Scan for the cell matching the given text and deliver its (x, y) coordinate at center. 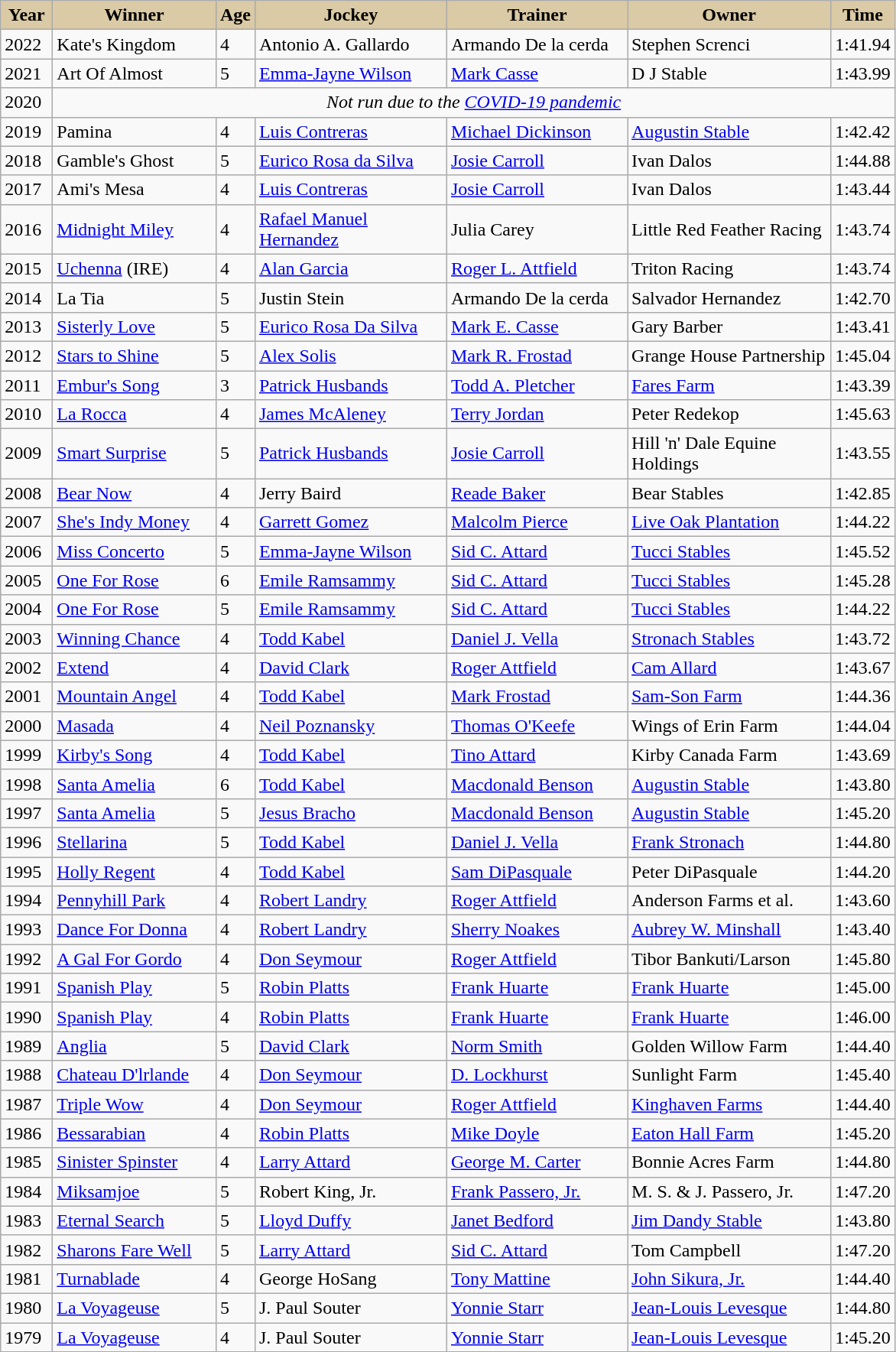
2012 (27, 356)
Garrett Gomez (350, 522)
1998 (27, 784)
2002 (27, 668)
Time (863, 15)
2020 (27, 102)
Sam DiPasquale (537, 871)
Masada (135, 726)
1:43.72 (863, 639)
1997 (27, 813)
1:45.40 (863, 1075)
D J Stable (729, 73)
Pennyhill Park (135, 901)
1:45.28 (863, 580)
Jerry Baird (350, 493)
Julia Carey (537, 229)
Mountain Angel (135, 697)
Rafael Manuel Hernandez (350, 229)
Frank Stronach (729, 842)
2018 (27, 161)
2011 (27, 385)
D. Lockhurst (537, 1075)
1985 (27, 1162)
2008 (27, 493)
Eurico Rosa Da Silva (350, 327)
Eurico Rosa da Silva (350, 161)
George M. Carter (537, 1162)
Extend (135, 668)
2014 (27, 297)
2009 (27, 454)
John Sikura, Jr. (729, 1279)
Mike Doyle (537, 1133)
2010 (27, 414)
1:45.04 (863, 356)
Jockey (350, 15)
1:43.69 (863, 755)
1:44.04 (863, 726)
Lloyd Duffy (350, 1220)
Fares Farm (729, 385)
Anglia (135, 1046)
Stronach Stables (729, 639)
1:43.40 (863, 930)
Bear Now (135, 493)
Year (27, 15)
1993 (27, 930)
2015 (27, 268)
1989 (27, 1046)
1992 (27, 959)
1983 (27, 1220)
1:45.00 (863, 988)
Bessarabian (135, 1133)
1988 (27, 1075)
1991 (27, 988)
1:44.88 (863, 161)
Kinghaven Farms (729, 1104)
1990 (27, 1017)
Live Oak Plantation (729, 522)
1:45.80 (863, 959)
3 (235, 385)
Stellarina (135, 842)
Terry Jordan (537, 414)
Miss Concerto (135, 551)
Tom Campbell (729, 1250)
Sherry Noakes (537, 930)
Dance For Donna (135, 930)
James McAleney (350, 414)
Tony Mattine (537, 1279)
Sam-Son Farm (729, 697)
1996 (27, 842)
Peter DiPasquale (729, 871)
Jim Dandy Stable (729, 1220)
Malcolm Pierce (537, 522)
Frank Passero, Jr. (537, 1191)
Grange House Partnership (729, 356)
1979 (27, 1337)
Not run due to the COVID-19 pandemic (474, 102)
1:43.44 (863, 190)
She's Indy Money (135, 522)
1:43.99 (863, 73)
2016 (27, 229)
Janet Bedford (537, 1220)
Robert King, Jr. (350, 1191)
Jesus Bracho (350, 813)
1:43.60 (863, 901)
2019 (27, 132)
Tibor Bankuti/Larson (729, 959)
1:43.41 (863, 327)
M. S. & J. Passero, Jr. (729, 1191)
1:45.52 (863, 551)
Peter Redekop (729, 414)
Mark Casse (537, 73)
Todd A. Pletcher (537, 385)
2007 (27, 522)
2004 (27, 609)
La Rocca (135, 414)
Antonio A. Gallardo (350, 44)
Michael Dickinson (537, 132)
Gary Barber (729, 327)
Age (235, 15)
Triton Racing (729, 268)
Triple Wow (135, 1104)
1:44.20 (863, 871)
Norm Smith (537, 1046)
2006 (27, 551)
Sunlight Farm (729, 1075)
2003 (27, 639)
La Tia (135, 297)
Mark E. Casse (537, 327)
Mark R. Frostad (537, 356)
1982 (27, 1250)
2000 (27, 726)
Embur's Song (135, 385)
Smart Surprise (135, 454)
Kate's Kingdom (135, 44)
1:42.42 (863, 132)
Eternal Search (135, 1220)
2005 (27, 580)
1:46.00 (863, 1017)
Eaton Hall Farm (729, 1133)
1999 (27, 755)
Tino Attard (537, 755)
1994 (27, 901)
A Gal For Gordo (135, 959)
2021 (27, 73)
2017 (27, 190)
Anderson Farms et al. (729, 901)
Kirby Canada Farm (729, 755)
Bonnie Acres Farm (729, 1162)
Reade Baker (537, 493)
2001 (27, 697)
Miksamjoe (135, 1191)
Roger L. Attfield (537, 268)
1981 (27, 1279)
Turnablade (135, 1279)
Aubrey W. Minshall (729, 930)
Midnight Miley (135, 229)
Art Of Almost (135, 73)
Salvador Hernandez (729, 297)
Owner (729, 15)
Alan Garcia (350, 268)
1:42.70 (863, 297)
Hill 'n' Dale Equine Holdings (729, 454)
Uchenna (IRE) (135, 268)
Little Red Feather Racing (729, 229)
Mark Frostad (537, 697)
Sinister Spinster (135, 1162)
George HoSang (350, 1279)
Kirby's Song (135, 755)
Alex Solis (350, 356)
2022 (27, 44)
Golden Willow Farm (729, 1046)
1:44.36 (863, 697)
Sharons Fare Well (135, 1250)
Chateau D'lrlande (135, 1075)
Stephen Screnci (729, 44)
1:43.39 (863, 385)
Holly Regent (135, 871)
1:43.67 (863, 668)
1980 (27, 1308)
1984 (27, 1191)
1995 (27, 871)
Neil Poznansky (350, 726)
Bear Stables (729, 493)
2013 (27, 327)
Trainer (537, 15)
1:42.85 (863, 493)
Winner (135, 15)
Pamina (135, 132)
Thomas O'Keefe (537, 726)
1:43.55 (863, 454)
Justin Stein (350, 297)
Sisterly Love (135, 327)
1987 (27, 1104)
Winning Chance (135, 639)
Cam Allard (729, 668)
Wings of Erin Farm (729, 726)
1:45.63 (863, 414)
Gamble's Ghost (135, 161)
Stars to Shine (135, 356)
Ami's Mesa (135, 190)
1:41.94 (863, 44)
1986 (27, 1133)
